From the cell containing the given text, extract its center point as (X, Y) coordinate. 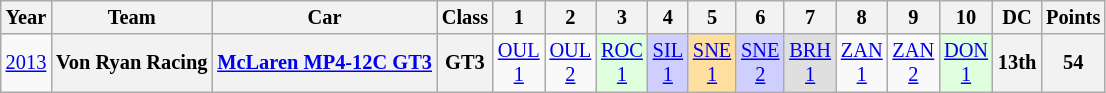
BRH1 (810, 63)
OUL2 (571, 63)
ROC1 (622, 63)
2 (571, 17)
8 (862, 17)
10 (966, 17)
DC (1017, 17)
1 (519, 17)
5 (712, 17)
McLaren MP4-12C GT3 (324, 63)
SNE1 (712, 63)
ZAN2 (914, 63)
Class (465, 17)
Team (132, 17)
GT3 (465, 63)
Points (1073, 17)
2013 (26, 63)
4 (668, 17)
SNE2 (760, 63)
OUL1 (519, 63)
6 (760, 17)
SIL1 (668, 63)
ZAN1 (862, 63)
54 (1073, 63)
9 (914, 17)
Car (324, 17)
Year (26, 17)
Von Ryan Racing (132, 63)
3 (622, 17)
DON1 (966, 63)
13th (1017, 63)
7 (810, 17)
